Scan for the cell matching the given text and deliver its (x, y) coordinate at center. 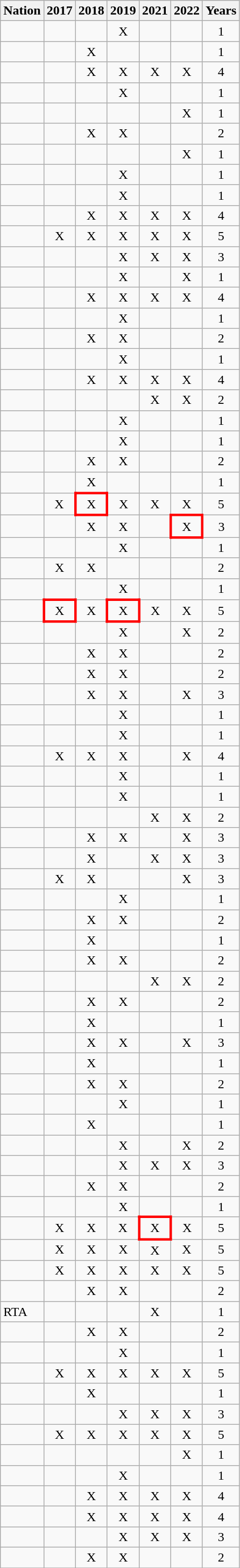
Nation (22, 11)
2021 (155, 11)
2018 (91, 11)
2019 (123, 11)
RTA (22, 1312)
Years (221, 11)
2022 (186, 11)
2017 (59, 11)
